For the text-containing cell, return its midpoint in (X, Y) coordinate format. 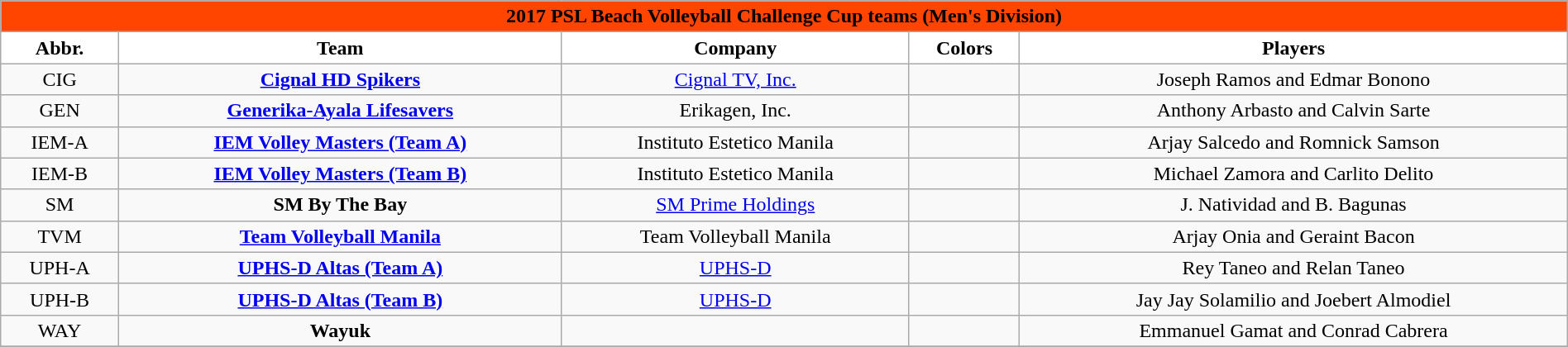
Arjay Onia and Geraint Bacon (1293, 236)
Erikagen, Inc. (735, 111)
CIG (60, 79)
Rey Taneo and Relan Taneo (1293, 268)
Company (735, 48)
SM (60, 205)
J. Natividad and B. Bagunas (1293, 205)
IEM Volley Masters (Team B) (340, 173)
2017 PSL Beach Volleyball Challenge Cup teams (Men's Division) (784, 17)
Team (340, 48)
Generika-Ayala Lifesavers (340, 111)
Colors (964, 48)
Wayuk (340, 330)
IEM-A (60, 142)
Cignal HD Spikers (340, 79)
Players (1293, 48)
Emmanuel Gamat and Conrad Cabrera (1293, 330)
IEM-B (60, 173)
Anthony Arbasto and Calvin Sarte (1293, 111)
TVM (60, 236)
GEN (60, 111)
Arjay Salcedo and Romnick Samson (1293, 142)
UPHS-D Altas (Team A) (340, 268)
UPH-A (60, 268)
WAY (60, 330)
Cignal TV, Inc. (735, 79)
IEM Volley Masters (Team A) (340, 142)
Michael Zamora and Carlito Delito (1293, 173)
Jay Jay Solamilio and Joebert Almodiel (1293, 299)
SM Prime Holdings (735, 205)
UPHS-D Altas (Team B) (340, 299)
Abbr. (60, 48)
Joseph Ramos and Edmar Bonono (1293, 79)
UPH-B (60, 299)
SM By The Bay (340, 205)
